Detect which cell encompasses the target text, then output its (X, Y) center coordinate. 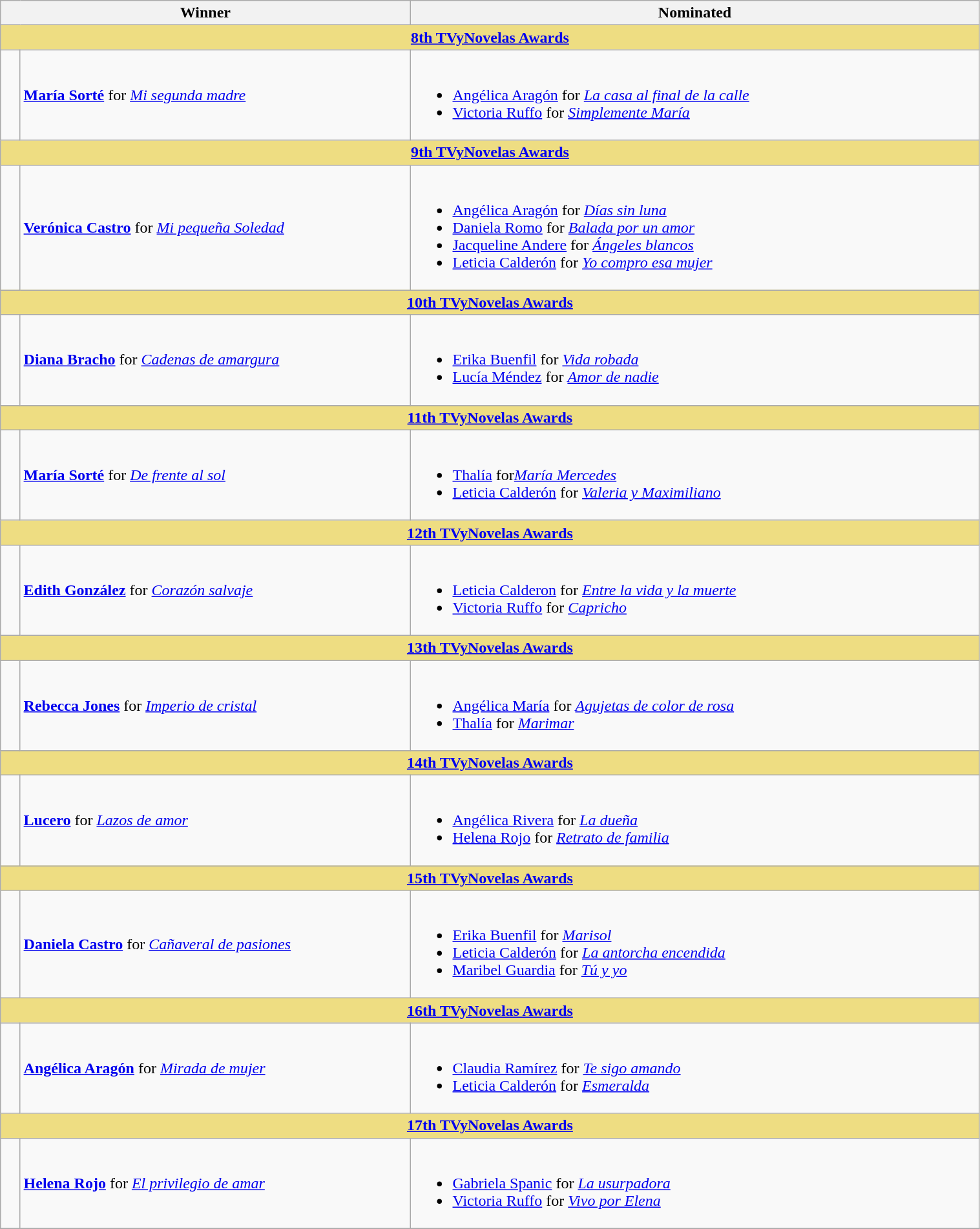
Verónica Castro for Mi pequeña Soledad (215, 227)
Winner (205, 13)
9th TVyNovelas Awards (490, 152)
15th TVyNovelas Awards (490, 878)
Daniela Castro for Cañaveral de pasiones (215, 945)
María Sorté for De frente al sol (215, 475)
Erika Buenfil for Vida robadaLucía Méndez for Amor de nadie (695, 360)
Angélica Aragón for La casa al final de la calleVictoria Ruffo for Simplemente María (695, 95)
Edith González for Corazón salvaje (215, 590)
10th TVyNovelas Awards (490, 302)
Claudia Ramírez for Te sigo amandoLeticia Calderón for Esmeralda (695, 1068)
13th TVyNovelas Awards (490, 647)
Nominated (695, 13)
16th TVyNovelas Awards (490, 1011)
Helena Rojo for El privilegio de amar (215, 1183)
8th TVyNovelas Awards (490, 37)
María Sorté for Mi segunda madre (215, 95)
Angélica Aragón for Días sin lunaDaniela Romo for Balada por un amorJacqueline Andere for Ángeles blancosLeticia Calderón for Yo compro esa mujer (695, 227)
Diana Bracho for Cadenas de amargura (215, 360)
12th TVyNovelas Awards (490, 532)
11th TVyNovelas Awards (490, 417)
Angélica María for Agujetas de color de rosaThalía for Marimar (695, 706)
Thalía forMaría MercedesLeticia Calderón for Valeria y Maximiliano (695, 475)
17th TVyNovelas Awards (490, 1126)
Angélica Aragón for Mirada de mujer (215, 1068)
Leticia Calderon for Entre la vida y la muerteVictoria Ruffo for Capricho (695, 590)
Rebecca Jones for Imperio de cristal (215, 706)
Lucero for Lazos de amor (215, 821)
14th TVyNovelas Awards (490, 763)
Angélica Rivera for La dueñaHelena Rojo for Retrato de familia (695, 821)
Gabriela Spanic for La usurpadoraVictoria Ruffo for Vivo por Elena (695, 1183)
Erika Buenfil for MarisolLeticia Calderón for La antorcha encendidaMaribel Guardia for Tú y yo (695, 945)
